Find where the given text appears and provide that cell's center as (x, y) coordinate. 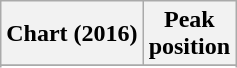
Peakposition (189, 34)
Chart (2016) (72, 34)
